Detect which cell encompasses the target text, then output its (x, y) center coordinate. 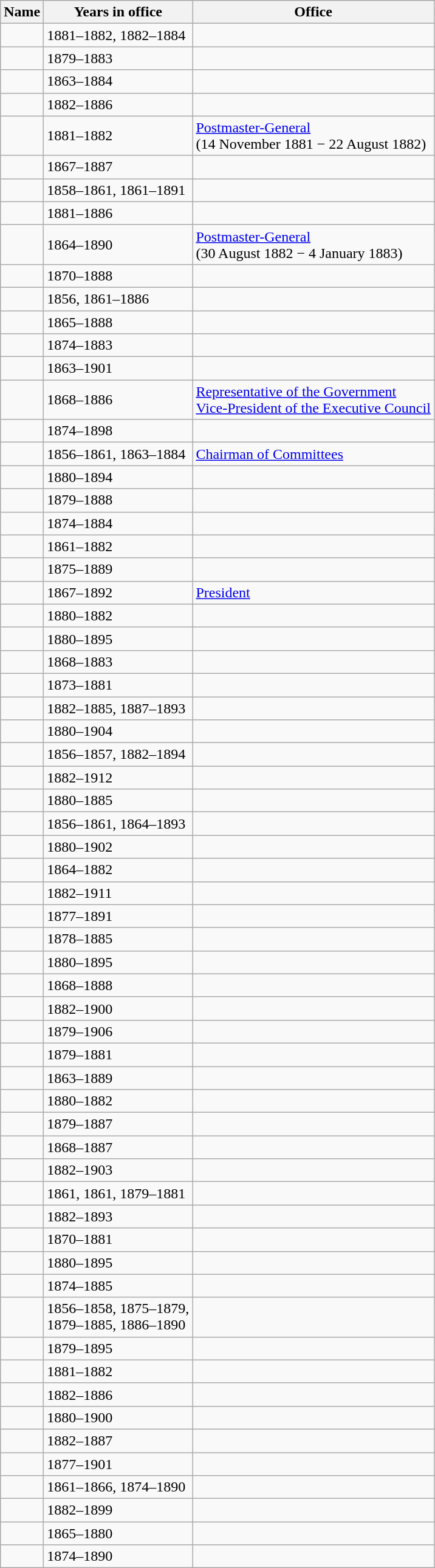
1874–1890 (118, 1556)
1880–1894 (118, 477)
Representative of the GovernmentVice-President of the Executive Council (313, 399)
1881–1886 (118, 213)
1882–1912 (118, 778)
Chairman of Committees (313, 454)
1879–1888 (118, 500)
1882–1887 (118, 1441)
1880–1904 (118, 731)
1867–1887 (118, 167)
1864–1882 (118, 870)
1879–1887 (118, 1124)
1874–1884 (118, 523)
1882–1903 (118, 1170)
1877–1901 (118, 1464)
1882–1911 (118, 893)
1868–1887 (118, 1147)
1868–1886 (118, 399)
Postmaster-General(30 August 1882 − 4 January 1883) (313, 244)
1865–1880 (118, 1533)
1878–1885 (118, 939)
1870–1888 (118, 276)
Years in office (118, 12)
President (313, 592)
1856–1857, 1882–1894 (118, 755)
1868–1888 (118, 985)
1880–1900 (118, 1417)
1864–1890 (118, 244)
1863–1884 (118, 81)
1856–1858, 1875–1879,1879–1885, 1886–1890 (118, 1317)
1877–1891 (118, 916)
1874–1883 (118, 345)
1861–1866, 1874–1890 (118, 1487)
1874–1885 (118, 1286)
1867–1892 (118, 592)
1879–1883 (118, 58)
1856–1861, 1863–1884 (118, 454)
1880–1885 (118, 801)
Office (313, 12)
1879–1895 (118, 1348)
1861–1882 (118, 546)
1882–1899 (118, 1510)
1856, 1861–1886 (118, 299)
Name (22, 12)
1875–1889 (118, 569)
1870–1881 (118, 1240)
1880–1902 (118, 847)
1882–1885, 1887–1893 (118, 708)
1856–1861, 1864–1893 (118, 824)
1865–1888 (118, 322)
1879–1881 (118, 1054)
1882–1900 (118, 1008)
1868–1883 (118, 662)
1882–1893 (118, 1217)
Postmaster-General(14 November 1881 − 22 August 1882) (313, 136)
1858–1861, 1861–1891 (118, 190)
1881–1882, 1882–1884 (118, 35)
1863–1889 (118, 1078)
1874–1898 (118, 431)
1873–1881 (118, 685)
1861, 1861, 1879–1881 (118, 1193)
1863–1901 (118, 368)
1879–1906 (118, 1031)
